Return the (x, y) coordinate for the center point of the cell that contains the specified text.  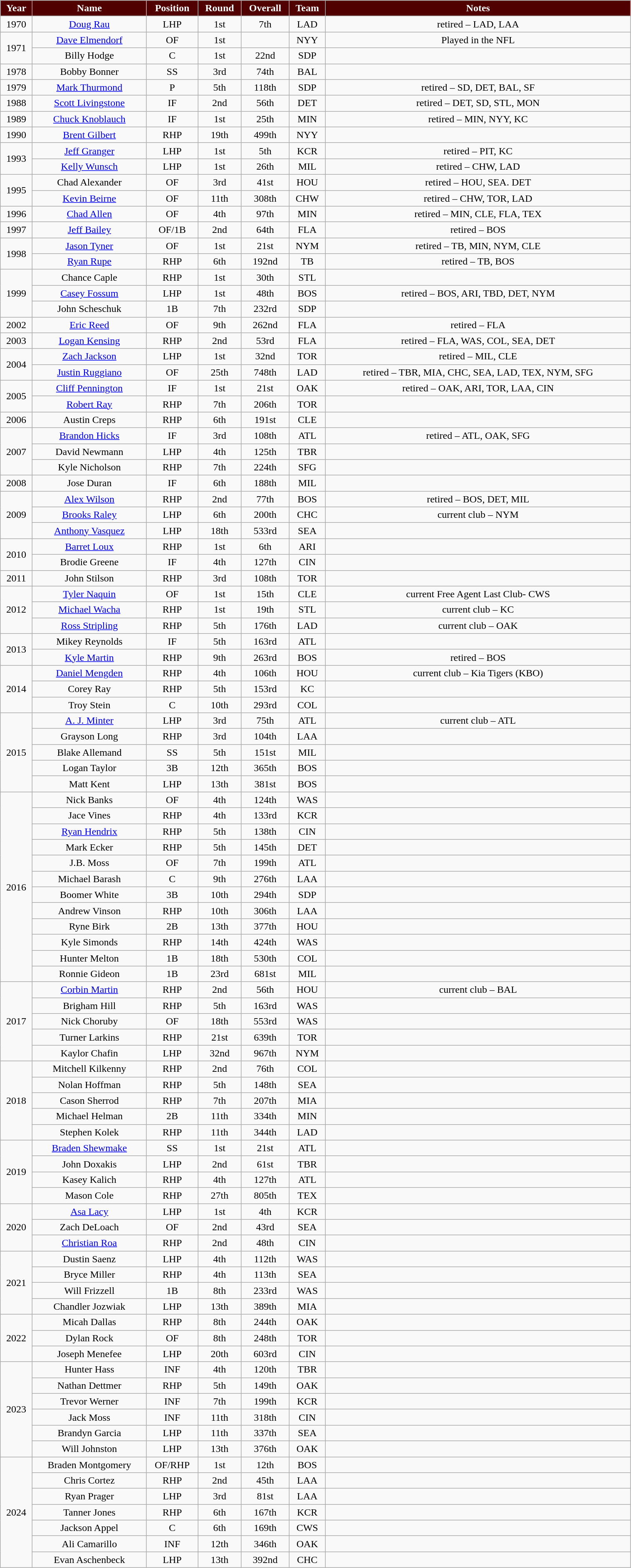
124th (265, 800)
Stephen Kolek (89, 1132)
Asa Lacy (89, 1212)
Christian Roa (89, 1243)
Scott Livingstone (89, 103)
Mitchell Kilkenny (89, 1069)
Bryce Miller (89, 1275)
2021 (17, 1283)
Kyle Simonds (89, 942)
27th (220, 1195)
Brooks Raley (89, 515)
ARI (307, 547)
current Free Agent Last Club- CWS (478, 594)
2013 (17, 649)
169th (265, 1528)
Michael Barash (89, 879)
Andrew Vinson (89, 910)
Evan Aschenbeck (89, 1560)
current club – ATL (478, 721)
Round (220, 8)
Brodie Greene (89, 562)
retired – BOS, ARI, TBD, DET, NYM (478, 293)
149th (265, 1385)
David Newmann (89, 451)
138th (265, 831)
748th (265, 372)
639th (265, 1037)
2011 (17, 578)
23rd (220, 974)
2005 (17, 396)
308th (265, 198)
Cason Sherrod (89, 1101)
P (172, 87)
Eric Reed (89, 325)
TEX (307, 1195)
176th (265, 626)
262nd (265, 325)
retired – CHW, LAD (478, 166)
334th (265, 1116)
Brandon Hicks (89, 435)
293rd (265, 705)
Jose Duran (89, 483)
151st (265, 752)
Billy Hodge (89, 56)
Kyle Martin (89, 657)
Kasey Kalich (89, 1180)
Nick Choruby (89, 1021)
Overall (265, 8)
2017 (17, 1021)
retired – ATL, OAK, SFG (478, 435)
KC (307, 689)
retired – MIL, CLE (478, 356)
Team (307, 8)
15th (265, 594)
Casey Fossum (89, 293)
Jackson Appel (89, 1528)
113th (265, 1275)
Dylan Rock (89, 1338)
Turner Larkins (89, 1037)
Blake Allemand (89, 752)
Braden Shewmake (89, 1148)
2019 (17, 1172)
retired – CHW, TOR, LAD (478, 198)
Trevor Werner (89, 1401)
1978 (17, 72)
John Scheschuk (89, 309)
OF/1B (172, 230)
26th (265, 166)
CHW (307, 198)
74th (265, 72)
Chad Alexander (89, 182)
1993 (17, 158)
Kyle Nicholson (89, 467)
2007 (17, 451)
Michael Helman (89, 1116)
Brent Gilbert (89, 135)
Tanner Jones (89, 1512)
75th (265, 721)
Position (172, 8)
224th (265, 467)
306th (265, 910)
43rd (265, 1227)
2012 (17, 610)
232rd (265, 309)
Barret Loux (89, 547)
53rd (265, 341)
1998 (17, 254)
191st (265, 420)
retired – SD, DET, BAL, SF (478, 87)
376th (265, 1449)
Played in the NFL (478, 40)
344th (265, 1132)
retired – TBR, MIA, CHC, SEA, LAD, TEX, NYM, SFG (478, 372)
200th (265, 515)
Ryan Hendrix (89, 831)
1988 (17, 103)
Doug Rau (89, 24)
2022 (17, 1338)
Name (89, 8)
Kevin Beirne (89, 198)
553rd (265, 1021)
retired – LAD, LAA (478, 24)
248th (265, 1338)
1979 (17, 87)
Tyler Naquin (89, 594)
125th (265, 451)
2003 (17, 341)
TB (307, 262)
Ryan Rupe (89, 262)
346th (265, 1544)
retired – TB, MIN, NYM, CLE (478, 246)
Mikey Reynolds (89, 641)
Ryne Birk (89, 926)
Justin Ruggiano (89, 372)
current club – Kia Tigers (KBO) (478, 673)
Micah Dallas (89, 1322)
424th (265, 942)
Kaylor Chafin (89, 1053)
1970 (17, 24)
30th (265, 277)
2006 (17, 420)
retired – MIN, CLE, FLA, TEX (478, 214)
81st (265, 1496)
Brandyn Garcia (89, 1433)
112th (265, 1259)
263rd (265, 657)
John Stilson (89, 578)
Boomer White (89, 895)
2008 (17, 483)
2010 (17, 554)
Chandler Jozwiak (89, 1306)
retired – BOS, DET, MIL (478, 499)
OF/RHP (172, 1464)
Cliff Pennington (89, 388)
104th (265, 737)
337th (265, 1433)
Jeff Bailey (89, 230)
118th (265, 87)
76th (265, 1069)
Kelly Wunsch (89, 166)
Ross Stripling (89, 626)
Daniel Mengden (89, 673)
148th (265, 1085)
681st (265, 974)
Dave Elmendorf (89, 40)
145th (265, 847)
Matt Kent (89, 784)
Corbin Martin (89, 990)
Dustin Saenz (89, 1259)
20th (220, 1354)
CWS (307, 1528)
133rd (265, 816)
392nd (265, 1560)
Jace Vines (89, 816)
967th (265, 1053)
1990 (17, 135)
192nd (265, 262)
Brigham Hill (89, 1006)
188th (265, 483)
530th (265, 958)
Bobby Bonner (89, 72)
233rd (265, 1291)
22nd (265, 56)
Nolan Hoffman (89, 1085)
603rd (265, 1354)
Logan Taylor (89, 768)
Notes (478, 8)
retired – DET, SD, STL, MON (478, 103)
retired – FLA, WAS, COL, SEA, DET (478, 341)
153rd (265, 689)
retired – TB, BOS (478, 262)
BAL (307, 72)
97th (265, 214)
1996 (17, 214)
1971 (17, 48)
Logan Kensing (89, 341)
Mark Thurmond (89, 87)
Jason Tyner (89, 246)
Ryan Prager (89, 1496)
Will Frizzell (89, 1291)
Zach DeLoach (89, 1227)
Michael Wacha (89, 610)
2024 (17, 1512)
61st (265, 1164)
Will Johnston (89, 1449)
retired – PIT, KC (478, 151)
current club – BAL (478, 990)
2009 (17, 515)
499th (265, 135)
Chris Cortez (89, 1481)
Mason Cole (89, 1195)
Grayson Long (89, 737)
45th (265, 1481)
Zach Jackson (89, 356)
2023 (17, 1409)
Year (17, 8)
Austin Creps (89, 420)
167th (265, 1512)
244th (265, 1322)
Troy Stein (89, 705)
J.B. Moss (89, 863)
2015 (17, 752)
Alex Wilson (89, 499)
365th (265, 768)
41st (265, 182)
John Doxakis (89, 1164)
current club – KC (478, 610)
retired – HOU, SEA. DET (478, 182)
Corey Ray (89, 689)
Anthony Vasquez (89, 531)
381st (265, 784)
106th (265, 673)
retired – MIN, NYY, KC (478, 119)
2020 (17, 1227)
2004 (17, 364)
Chuck Knoblauch (89, 119)
A. J. Minter (89, 721)
Chance Caple (89, 277)
retired – FLA (478, 325)
Jeff Granger (89, 151)
1989 (17, 119)
2018 (17, 1101)
77th (265, 499)
Ali Camarillo (89, 1544)
533rd (265, 531)
Joseph Menefee (89, 1354)
377th (265, 926)
retired – OAK, ARI, TOR, LAA, CIN (478, 388)
64th (265, 230)
805th (265, 1195)
318th (265, 1417)
207th (265, 1101)
Hunter Hass (89, 1370)
Braden Montgomery (89, 1464)
389th (265, 1306)
294th (265, 895)
Hunter Melton (89, 958)
Nick Banks (89, 800)
SFG (307, 467)
14th (220, 942)
2016 (17, 887)
Chad Allen (89, 214)
Mark Ecker (89, 847)
120th (265, 1370)
current club – NYM (478, 515)
Ronnie Gideon (89, 974)
1997 (17, 230)
2014 (17, 689)
206th (265, 404)
Nathan Dettmer (89, 1385)
current club – OAK (478, 626)
1995 (17, 190)
Robert Ray (89, 404)
2002 (17, 325)
1999 (17, 293)
276th (265, 879)
Jack Moss (89, 1417)
